Pinpoint the cell where the given text exists, returning its [x, y] midpoint coordinate. 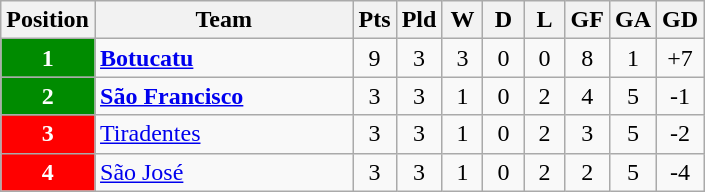
GF [587, 20]
GA [632, 20]
-4 [680, 172]
L [544, 20]
-2 [680, 134]
São José [224, 172]
São Francisco [224, 96]
Team [224, 20]
Pld [419, 20]
Pts [374, 20]
8 [587, 58]
Botucatu [224, 58]
Position [48, 20]
+7 [680, 58]
-1 [680, 96]
Tiradentes [224, 134]
GD [680, 20]
W [462, 20]
9 [374, 58]
D [504, 20]
